Extract the [x, y] coordinate from the center of the cell holding the provided text.  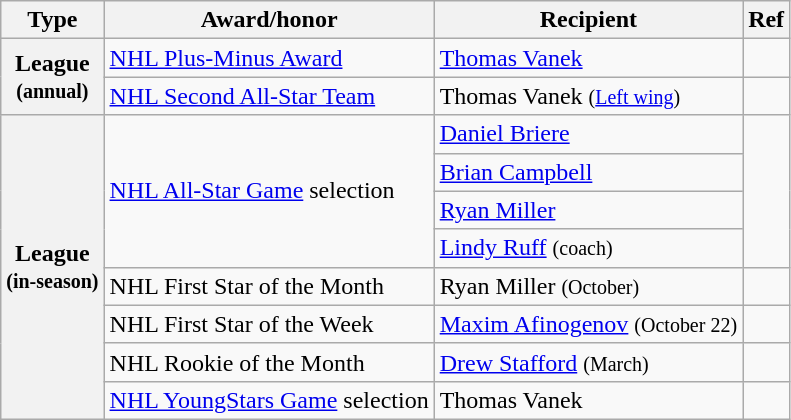
Award/honor [269, 20]
Ref [766, 20]
League(annual) [52, 77]
NHL All-Star Game selection [269, 191]
NHL First Star of the Week [269, 324]
NHL Plus-Minus Award [269, 58]
NHL Rookie of the Month [269, 362]
League(in-season) [52, 267]
Brian Campbell [588, 172]
Thomas Vanek (Left wing) [588, 96]
Recipient [588, 20]
Daniel Briere [588, 134]
NHL YoungStars Game selection [269, 400]
NHL First Star of the Month [269, 286]
Type [52, 20]
Ryan Miller (October) [588, 286]
Lindy Ruff (coach) [588, 248]
Drew Stafford (March) [588, 362]
NHL Second All-Star Team [269, 96]
Ryan Miller [588, 210]
Maxim Afinogenov (October 22) [588, 324]
